Extract the [X, Y] coordinate from the center of the cell holding the provided text.  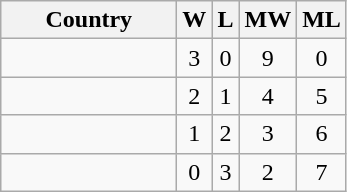
7 [322, 172]
L [226, 20]
W [194, 20]
MW [268, 20]
4 [268, 96]
6 [322, 134]
9 [268, 58]
Country [89, 20]
5 [322, 96]
ML [322, 20]
